Scan for the cell matching the given text and deliver its [X, Y] coordinate at center. 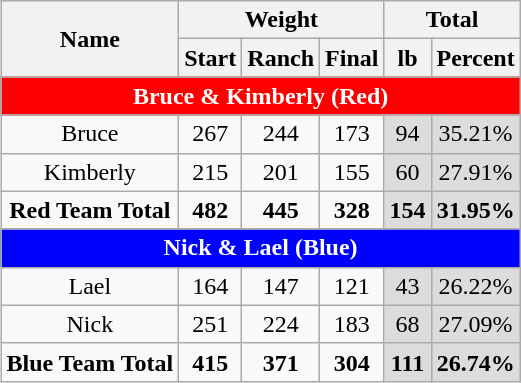
31.95% [476, 210]
328 [352, 210]
215 [210, 172]
121 [352, 286]
Kimberly [90, 172]
Bruce & Kimberly (Red) [260, 96]
Percent [476, 58]
35.21% [476, 134]
Final [352, 58]
371 [281, 362]
Start [210, 58]
154 [408, 210]
94 [408, 134]
155 [352, 172]
111 [408, 362]
304 [352, 362]
201 [281, 172]
Name [90, 39]
164 [210, 286]
Lael [90, 286]
26.74% [476, 362]
Nick [90, 324]
244 [281, 134]
Nick & Lael (Blue) [260, 248]
60 [408, 172]
482 [210, 210]
27.09% [476, 324]
Bruce [90, 134]
26.22% [476, 286]
415 [210, 362]
43 [408, 286]
183 [352, 324]
147 [281, 286]
Total [452, 20]
27.91% [476, 172]
267 [210, 134]
Blue Team Total [90, 362]
251 [210, 324]
445 [281, 210]
224 [281, 324]
Red Team Total [90, 210]
Weight [282, 20]
173 [352, 134]
68 [408, 324]
Ranch [281, 58]
lb [408, 58]
